From the cell containing the given text, extract its center point as (x, y) coordinate. 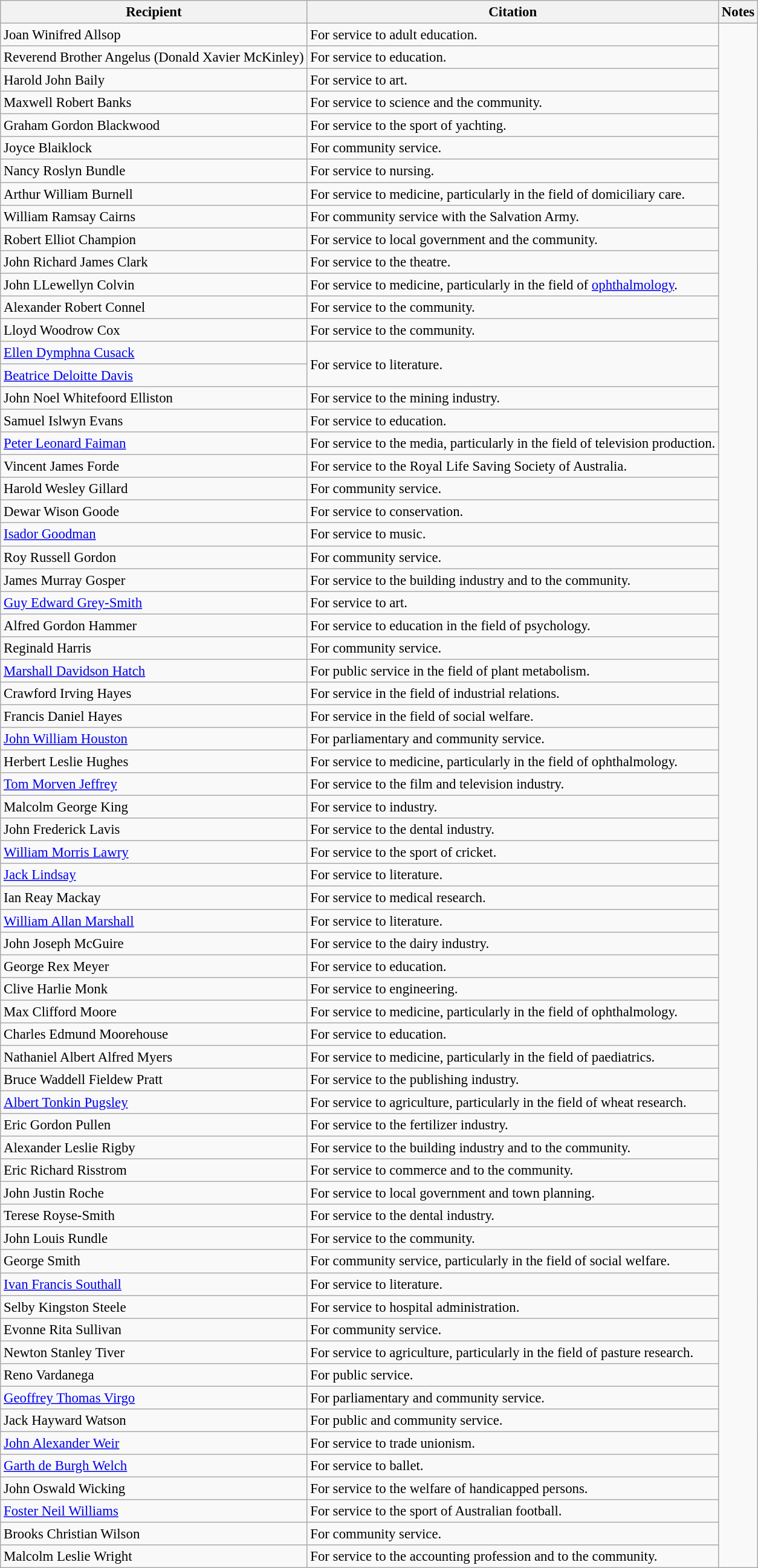
For service to local government and the community. (513, 239)
Vincent James Forde (154, 466)
Lloyd Woodrow Cox (154, 330)
Harold Wesley Gillard (154, 489)
Alexander Robert Connel (154, 308)
Charles Edmund Moorehouse (154, 1034)
For service to the sport of yachting. (513, 126)
George Smith (154, 1262)
Notes (739, 12)
Brooks Christian Wilson (154, 1534)
Jack Hayward Watson (154, 1421)
For service to the accounting profession and to the community. (513, 1557)
John LLewellyn Colvin (154, 285)
Evonne Rita Sullivan (154, 1329)
Beatrice Deloitte Davis (154, 375)
For service to conservation. (513, 512)
James Murray Gosper (154, 580)
Bruce Waddell Fieldew Pratt (154, 1080)
Joyce Blaiklock (154, 148)
For service to hospital administration. (513, 1307)
Peter Leonard Faiman (154, 444)
William Morris Lawry (154, 853)
Guy Edward Grey-Smith (154, 602)
For service to the Royal Life Saving Society of Australia. (513, 466)
For service to agriculture, particularly in the field of pasture research. (513, 1352)
For community service with the Salvation Army. (513, 216)
John Justin Roche (154, 1193)
Joan Winifred Allsop (154, 35)
Isador Goodman (154, 535)
Reno Vardanega (154, 1375)
Citation (513, 12)
For service to the sport of Australian football. (513, 1511)
Dewar Wison Goode (154, 512)
George Rex Meyer (154, 966)
William Ramsay Cairns (154, 216)
John Alexander Weir (154, 1443)
For service to the sport of cricket. (513, 853)
Marshall Davidson Hatch (154, 671)
Nathaniel Albert Alfred Myers (154, 1057)
For service to the mining industry. (513, 398)
Reverend Brother Angelus (Donald Xavier McKinley) (154, 57)
Nancy Roslyn Bundle (154, 171)
John Noel Whitefoord Elliston (154, 398)
Reginald Harris (154, 648)
Alexander Leslie Rigby (154, 1148)
For service to nursing. (513, 171)
Crawford Irving Hayes (154, 694)
Ian Reay Mackay (154, 898)
Foster Neil Williams (154, 1511)
Ellen Dymphna Cusack (154, 353)
For public and community service. (513, 1421)
Malcolm George King (154, 807)
Newton Stanley Tiver (154, 1352)
William Allan Marshall (154, 921)
Albert Tonkin Pugsley (154, 1102)
For service to agriculture, particularly in the field of wheat research. (513, 1102)
Terese Royse-Smith (154, 1216)
Alfred Gordon Hammer (154, 625)
Maxwell Robert Banks (154, 103)
John Louis Rundle (154, 1239)
For service to commerce and to the community. (513, 1170)
Jack Lindsay (154, 876)
Geoffrey Thomas Virgo (154, 1398)
For service to education in the field of psychology. (513, 625)
Arthur William Burnell (154, 194)
John Oswald Wicking (154, 1489)
For service to the film and television industry. (513, 784)
For service to science and the community. (513, 103)
For service in the field of social welfare. (513, 716)
For service to medicine, particularly in the field of paediatrics. (513, 1057)
John Frederick Lavis (154, 830)
For service to medical research. (513, 898)
For service to the fertilizer industry. (513, 1125)
Francis Daniel Hayes (154, 716)
For service to trade unionism. (513, 1443)
For service to the media, particularly in the field of television production. (513, 444)
Harold John Baily (154, 80)
Eric Richard Risstrom (154, 1170)
Malcolm Leslie Wright (154, 1557)
Herbert Leslie Hughes (154, 762)
John William Houston (154, 739)
Ivan Francis Southall (154, 1284)
For service in the field of industrial relations. (513, 694)
For service to ballet. (513, 1466)
For public service. (513, 1375)
For service to adult education. (513, 35)
For service to local government and town planning. (513, 1193)
Selby Kingston Steele (154, 1307)
For service to music. (513, 535)
For community service, particularly in the field of social welfare. (513, 1262)
For service to the theatre. (513, 262)
Graham Gordon Blackwood (154, 126)
Clive Harlie Monk (154, 989)
Samuel Islwyn Evans (154, 421)
John Richard James Clark (154, 262)
For service to the dairy industry. (513, 943)
Recipient (154, 12)
For service to industry. (513, 807)
For service to engineering. (513, 989)
Max Clifford Moore (154, 1011)
Eric Gordon Pullen (154, 1125)
For service to medicine, particularly in the field of domiciliary care. (513, 194)
For public service in the field of plant metabolism. (513, 671)
For service to the welfare of handicapped persons. (513, 1489)
Roy Russell Gordon (154, 557)
Tom Morven Jeffrey (154, 784)
For service to the publishing industry. (513, 1080)
John Joseph McGuire (154, 943)
Garth de Burgh Welch (154, 1466)
Robert Elliot Champion (154, 239)
